Capture the cell that displays the provided text and extract its (X, Y) central coordinate. 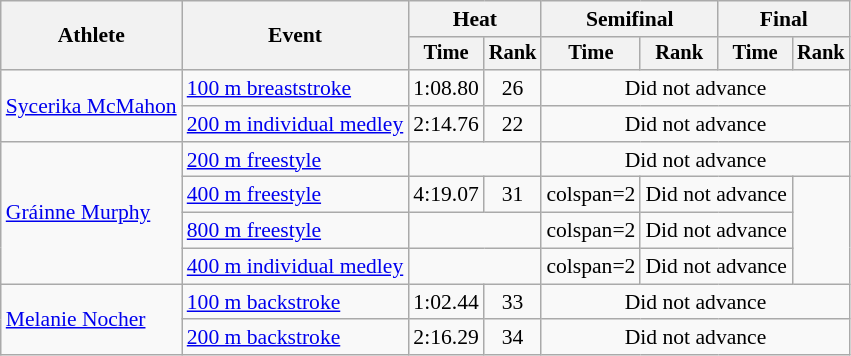
Semifinal (630, 19)
Heat (474, 19)
200 m backstroke (296, 338)
Sycerika McMahon (92, 106)
Athlete (92, 36)
100 m breaststroke (296, 88)
Event (296, 36)
200 m individual medley (296, 124)
31 (513, 195)
400 m freestyle (296, 195)
Gráinne Murphy (92, 213)
1:02.44 (446, 302)
2:16.29 (446, 338)
34 (513, 338)
Final (784, 19)
2:14.76 (446, 124)
33 (513, 302)
26 (513, 88)
1:08.80 (446, 88)
200 m freestyle (296, 160)
100 m backstroke (296, 302)
400 m individual medley (296, 267)
22 (513, 124)
4:19.07 (446, 195)
Melanie Nocher (92, 320)
800 m freestyle (296, 231)
